Provide the [x, y] coordinate of the cell's center where the given text is located.  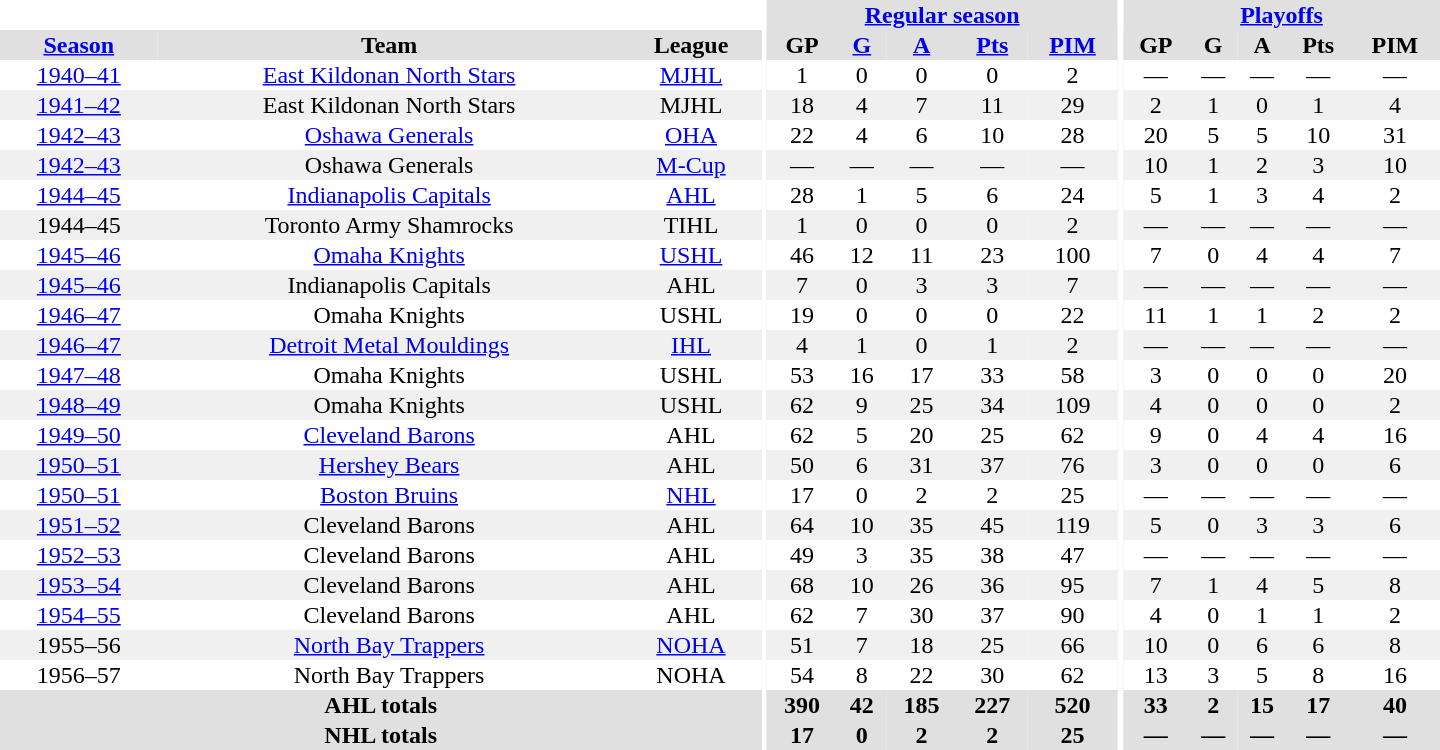
League [692, 45]
58 [1073, 375]
42 [862, 705]
45 [992, 525]
1940–41 [79, 75]
100 [1073, 255]
Team [390, 45]
90 [1073, 615]
40 [1395, 705]
Detroit Metal Mouldings [390, 345]
119 [1073, 525]
12 [862, 255]
66 [1073, 645]
1953–54 [79, 585]
1949–50 [79, 435]
NHL totals [380, 735]
M-Cup [692, 165]
1954–55 [79, 615]
47 [1073, 555]
19 [802, 315]
1947–48 [79, 375]
1956–57 [79, 675]
51 [802, 645]
24 [1073, 195]
OHA [692, 135]
95 [1073, 585]
TIHL [692, 225]
29 [1073, 105]
54 [802, 675]
36 [992, 585]
390 [802, 705]
13 [1156, 675]
34 [992, 405]
49 [802, 555]
23 [992, 255]
NHL [692, 495]
64 [802, 525]
Regular season [942, 15]
1952–53 [79, 555]
76 [1073, 465]
Season [79, 45]
46 [802, 255]
AHL totals [380, 705]
1951–52 [79, 525]
Hershey Bears [390, 465]
1941–42 [79, 105]
Toronto Army Shamrocks [390, 225]
1948–49 [79, 405]
50 [802, 465]
38 [992, 555]
Playoffs [1282, 15]
109 [1073, 405]
15 [1262, 705]
Boston Bruins [390, 495]
520 [1073, 705]
185 [922, 705]
227 [992, 705]
1955–56 [79, 645]
68 [802, 585]
26 [922, 585]
53 [802, 375]
IHL [692, 345]
